Pinpoint the cell where the given text exists, returning its [X, Y] midpoint coordinate. 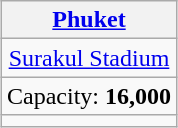
Surakul Stadium [88, 58]
Capacity: 16,000 [88, 96]
Phuket [88, 20]
